Provide the (X, Y) coordinate of the cell's center where the given text is located.  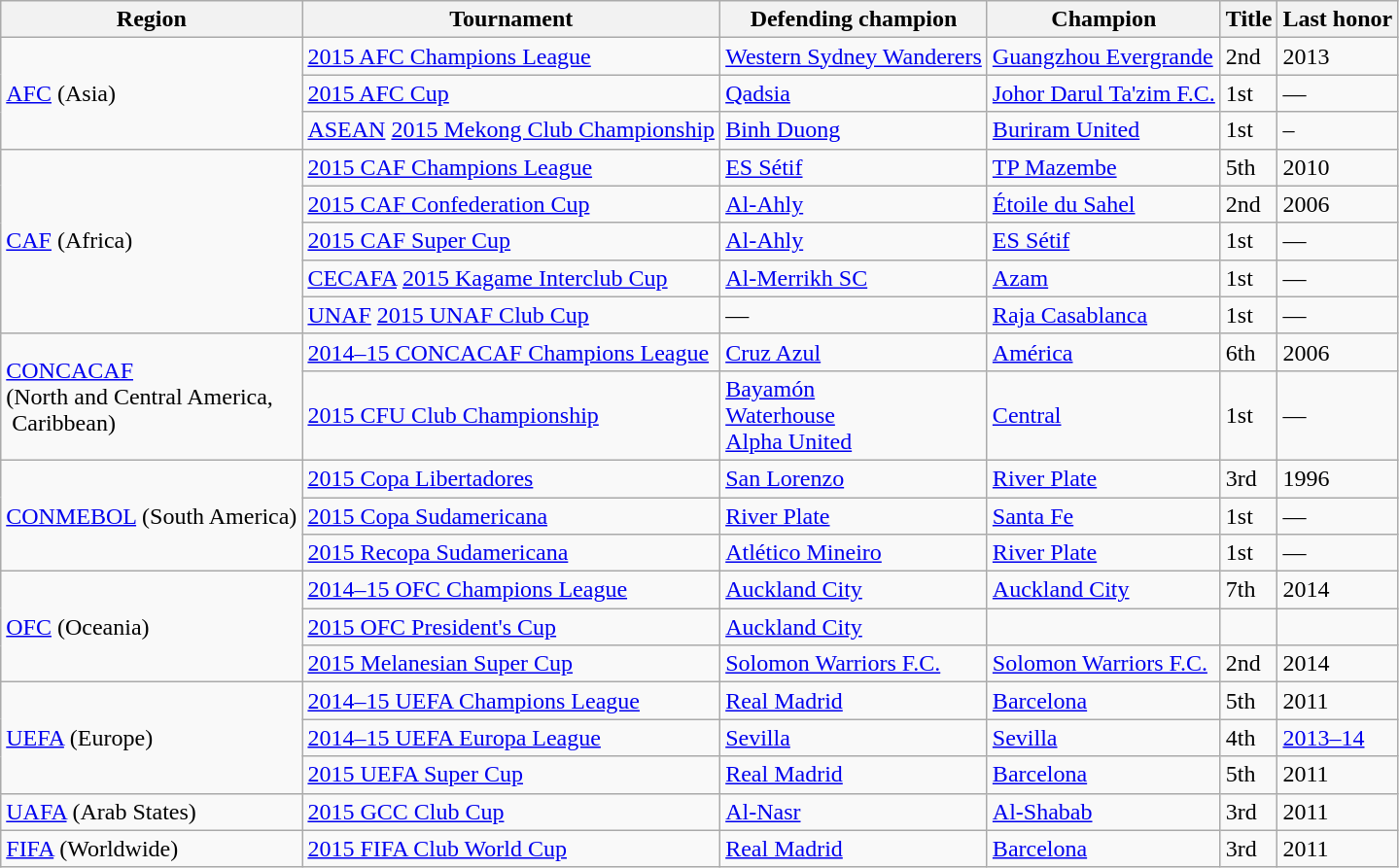
2015 CAF Confederation Cup (511, 204)
2015 UEFA Super Cup (511, 775)
TP Mazembe (1103, 167)
6th (1248, 352)
Qadsia (854, 93)
UAFA (Arab States) (152, 812)
Guangzhou Evergrande (1103, 56)
2013 (1338, 56)
2015 GCC Club Cup (511, 812)
Binh Duong (854, 130)
Champion (1103, 19)
CONCACAF(North and Central America, Caribbean) (152, 397)
AFC (Asia) (152, 93)
CECAFA 2015 Kagame Interclub Cup (511, 278)
San Lorenzo (854, 478)
Region (152, 19)
2015 FIFA Club World Cup (511, 849)
Al-Merrikh SC (854, 278)
2015 Melanesian Super Cup (511, 664)
Azam (1103, 278)
2014–15 UEFA Champions League (511, 701)
UNAF 2015 UNAF Club Cup (511, 315)
2015 CAF Champions League (511, 167)
1996 (1338, 478)
CONMEBOL (South America) (152, 515)
Al-Nasr (854, 812)
2015 Recopa Sudamericana (511, 553)
Central (1103, 415)
2010 (1338, 167)
2014–15 CONCACAF Champions League (511, 352)
Last honor (1338, 19)
2015 CAF Super Cup (511, 241)
FIFA (Worldwide) (152, 849)
Étoile du Sahel (1103, 204)
2013–14 (1338, 738)
Al-Shabab (1103, 812)
UEFA (Europe) (152, 738)
Title (1248, 19)
Western Sydney Wanderers (854, 56)
Raja Casablanca (1103, 315)
América (1103, 352)
Cruz Azul (854, 352)
Tournament (511, 19)
2015 AFC Champions League (511, 56)
2014–15 UEFA Europa League (511, 738)
2015 Copa Libertadores (511, 478)
2015 Copa Sudamericana (511, 516)
Defending champion (854, 19)
7th (1248, 590)
ASEAN 2015 Mekong Club Championship (511, 130)
Bayamón Waterhouse Alpha United (854, 415)
OFC (Oceania) (152, 627)
CAF (Africa) (152, 241)
2015 OFC President's Cup (511, 627)
– (1338, 130)
2014–15 OFC Champions League (511, 590)
Johor Darul Ta'zim F.C. (1103, 93)
Buriram United (1103, 130)
Santa Fe (1103, 516)
2015 AFC Cup (511, 93)
4th (1248, 738)
Atlético Mineiro (854, 553)
2015 CFU Club Championship (511, 415)
